Output the (x, y) coordinate of the center of the cell containing the given text.  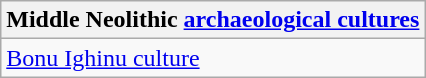
Bonu Ighinu culture (213, 58)
Middle Neolithic archaeological cultures (213, 20)
